Provide the [X, Y] coordinate of the cell's center where the given text is located.  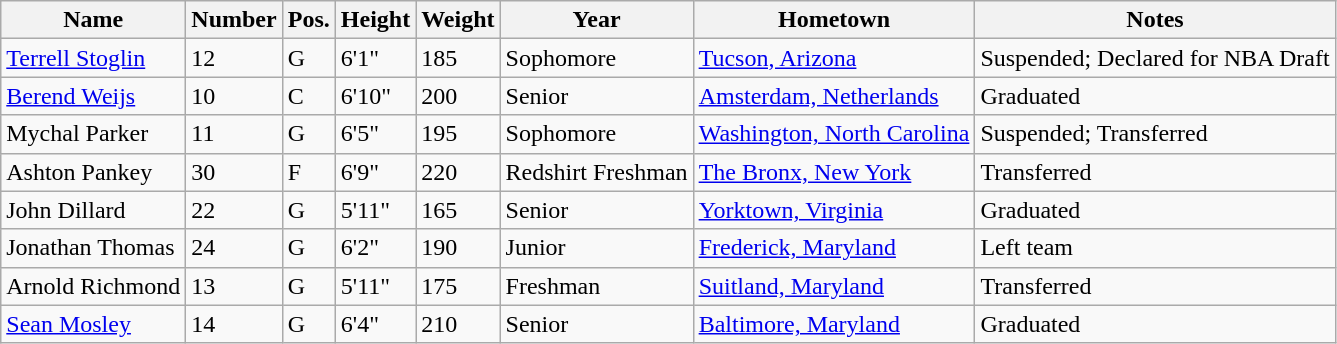
John Dillard [94, 210]
195 [458, 134]
Baltimore, Maryland [834, 324]
Left team [1155, 248]
Berend Weijs [94, 96]
175 [458, 286]
30 [234, 172]
The Bronx, New York [834, 172]
Notes [1155, 20]
Mychal Parker [94, 134]
F [308, 172]
Washington, North Carolina [834, 134]
6'4" [375, 324]
Height [375, 20]
13 [234, 286]
Pos. [308, 20]
Yorktown, Virginia [834, 210]
220 [458, 172]
200 [458, 96]
C [308, 96]
Jonathan Thomas [94, 248]
Suitland, Maryland [834, 286]
185 [458, 58]
Tucson, Arizona [834, 58]
6'5" [375, 134]
Number [234, 20]
165 [458, 210]
6'2" [375, 248]
Amsterdam, Netherlands [834, 96]
Suspended; Declared for NBA Draft [1155, 58]
Junior [596, 248]
6'9" [375, 172]
24 [234, 248]
Ashton Pankey [94, 172]
Frederick, Maryland [834, 248]
11 [234, 134]
Sean Mosley [94, 324]
22 [234, 210]
6'10" [375, 96]
Year [596, 20]
190 [458, 248]
12 [234, 58]
Suspended; Transferred [1155, 134]
Freshman [596, 286]
Weight [458, 20]
10 [234, 96]
Hometown [834, 20]
6'1" [375, 58]
Terrell Stoglin [94, 58]
Redshirt Freshman [596, 172]
14 [234, 324]
Arnold Richmond [94, 286]
Name [94, 20]
210 [458, 324]
